From the cell containing the given text, extract its center point as [x, y] coordinate. 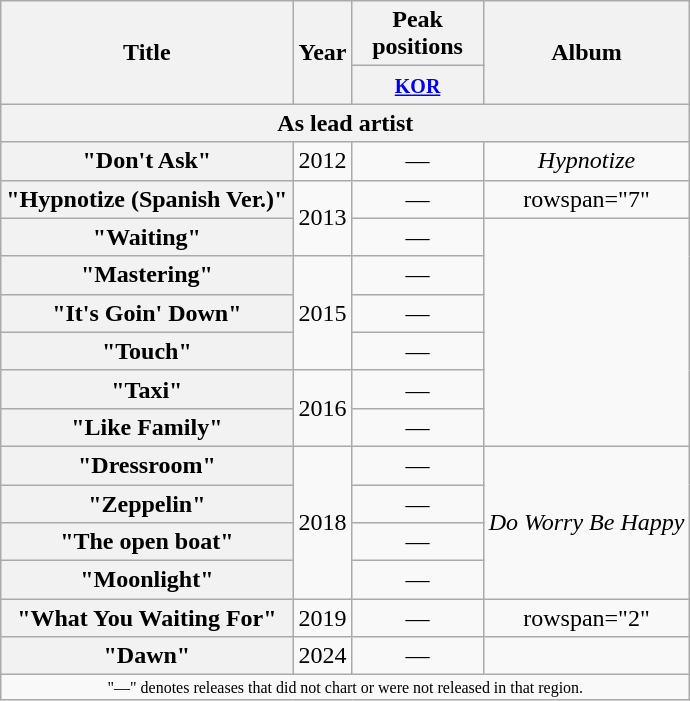
2015 [322, 313]
"Dressroom" [147, 465]
"Hypnotize (Spanish Ver.)" [147, 199]
"Zeppelin" [147, 503]
"Dawn" [147, 656]
Do Worry Be Happy [586, 522]
Hypnotize [586, 161]
Album [586, 52]
2024 [322, 656]
"Mastering" [147, 275]
"What You Waiting For" [147, 618]
Title [147, 52]
2018 [322, 522]
"Taxi" [147, 389]
2013 [322, 218]
2012 [322, 161]
"Waiting" [147, 237]
Year [322, 52]
"—" denotes releases that did not chart or were not released in that region. [346, 687]
As lead artist [346, 123]
rowspan="2" [586, 618]
"The open boat" [147, 542]
rowspan="7" [586, 199]
2016 [322, 408]
Peak positions [418, 34]
KOR [418, 85]
"Like Family" [147, 427]
2019 [322, 618]
"Moonlight" [147, 580]
"It's Goin' Down" [147, 313]
"Touch" [147, 351]
"Don't Ask" [147, 161]
